For the text-containing cell, return its midpoint in (X, Y) coordinate format. 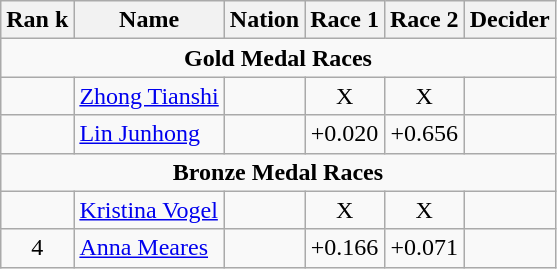
Lin Junhong (149, 134)
Race 1 (345, 20)
Bronze Medal Races (278, 172)
+0.071 (424, 248)
Decider (510, 20)
Name (149, 20)
+0.020 (345, 134)
4 (38, 248)
Anna Meares (149, 248)
Kristina Vogel (149, 210)
Gold Medal Races (278, 58)
Nation (264, 20)
Zhong Tianshi (149, 96)
+0.656 (424, 134)
Ran k (38, 20)
Race 2 (424, 20)
+0.166 (345, 248)
